Scan for the cell matching the given text and deliver its (X, Y) coordinate at center. 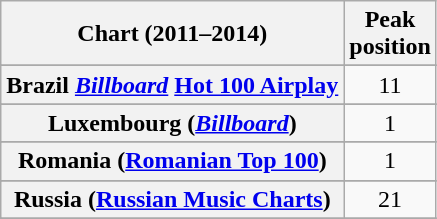
Romania (Romanian Top 100) (172, 161)
Peakposition (390, 34)
Luxembourg (Billboard) (172, 123)
11 (390, 85)
Brazil Billboard Hot 100 Airplay (172, 85)
Russia (Russian Music Charts) (172, 199)
21 (390, 199)
Chart (2011–2014) (172, 34)
